Return the [X, Y] coordinate for the center point of the cell that contains the specified text.  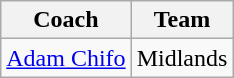
Team [182, 20]
Midlands [182, 58]
Adam Chifo [66, 58]
Coach [66, 20]
